For the text-containing cell, return its midpoint in (X, Y) coordinate format. 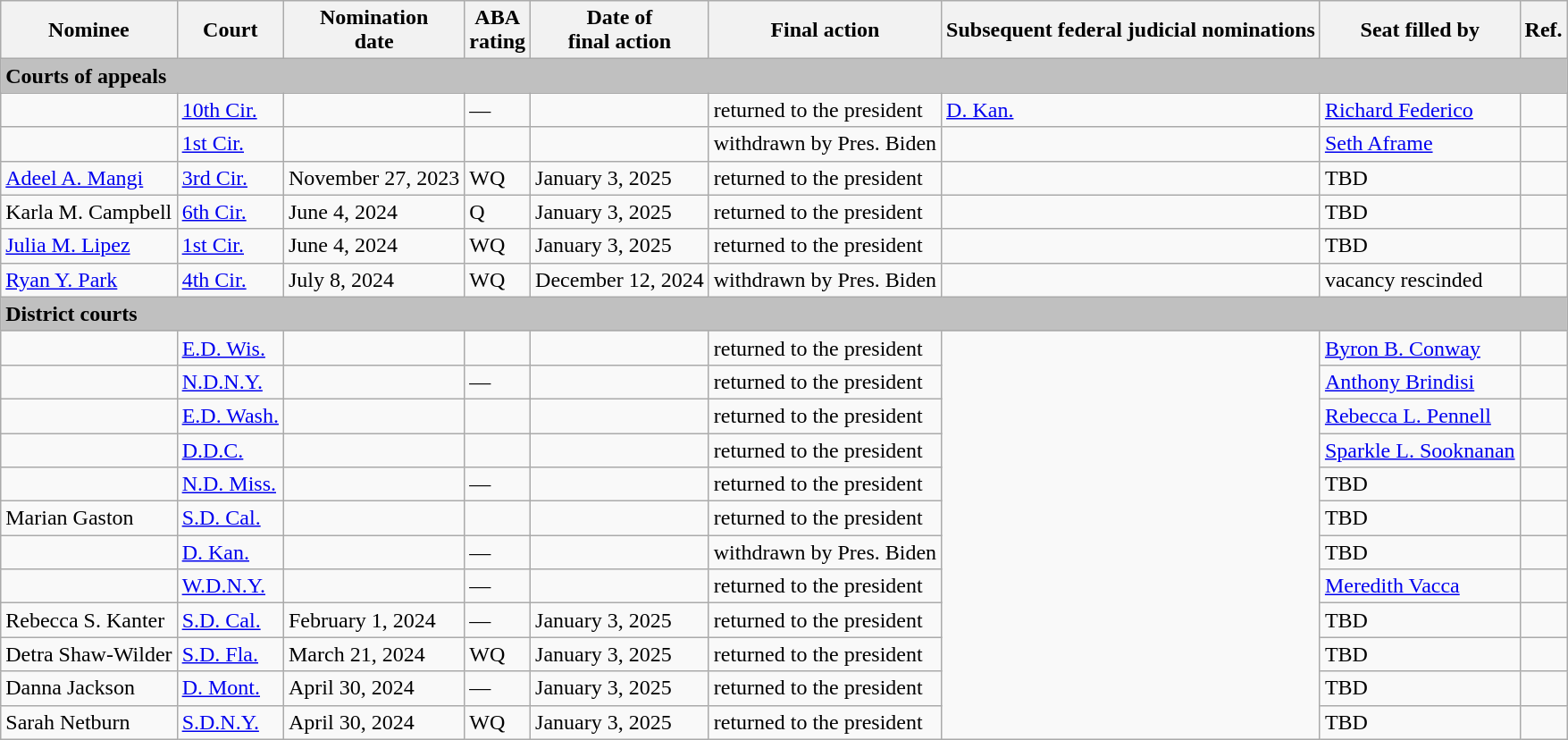
D.D.C. (231, 450)
Final action (825, 30)
Anthony Brindisi (1420, 382)
Marian Gaston (89, 518)
N.D.N.Y. (231, 382)
Seth Aframe (1420, 144)
Ryan Y. Park (89, 280)
Adeel A. Mangi (89, 178)
Nominee (89, 30)
S.D. Fla. (231, 654)
3rd Cir. (231, 178)
Q (498, 212)
Rebecca S. Kanter (89, 620)
Sparkle L. Sooknanan (1420, 450)
10th Cir. (231, 110)
Danna Jackson (89, 688)
February 1, 2024 (373, 620)
District courts (784, 314)
S.D.N.Y. (231, 722)
Nominationdate (373, 30)
Meredith Vacca (1420, 586)
March 21, 2024 (373, 654)
Detra Shaw-Wilder (89, 654)
Court (231, 30)
4th Cir. (231, 280)
November 27, 2023 (373, 178)
July 8, 2024 (373, 280)
Date offinal action (620, 30)
Julia M. Lipez (89, 246)
Byron B. Conway (1420, 348)
W.D.N.Y. (231, 586)
6th Cir. (231, 212)
December 12, 2024 (620, 280)
Sarah Netburn (89, 722)
Karla M. Campbell (89, 212)
D. Mont. (231, 688)
ABArating (498, 30)
E.D. Wash. (231, 416)
Richard Federico (1420, 110)
Courts of appeals (784, 76)
Ref. (1544, 30)
vacancy rescinded (1420, 280)
E.D. Wis. (231, 348)
Subsequent federal judicial nominations (1131, 30)
Rebecca L. Pennell (1420, 416)
Seat filled by (1420, 30)
N.D. Miss. (231, 484)
